Scan for the cell matching the given text and deliver its [X, Y] coordinate at center. 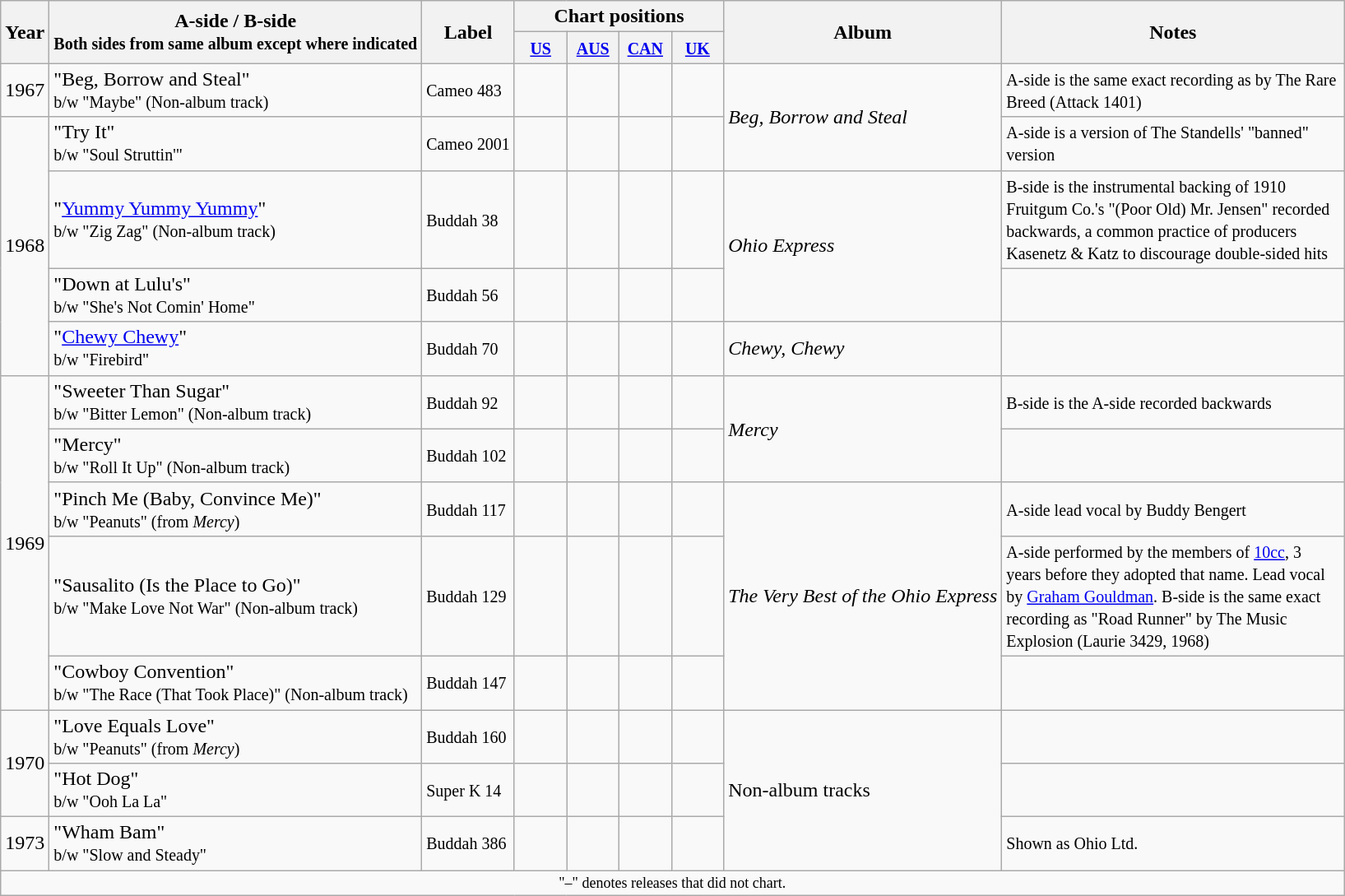
Beg, Borrow and Steal [863, 117]
Non-album tracks [863, 790]
UK [698, 48]
US [540, 48]
B-side is the A-side recorded backwards [1173, 402]
Notes [1173, 32]
"–" denotes releases that did not chart. [673, 884]
Buddah 56 [469, 295]
Buddah 129 [469, 596]
1968 [25, 246]
1969 [25, 542]
"Hot Dog"b/w "Ooh La La" [235, 790]
Chart positions [619, 16]
A-side / B-sideBoth sides from same album except where indicated [235, 32]
"Mercy"b/w "Roll It Up" (Non-album track) [235, 456]
"Chewy Chewy"b/w "Firebird" [235, 349]
"Wham Bam"b/w "Slow and Steady" [235, 844]
"Pinch Me (Baby, Convince Me)"b/w "Peanuts" (from Mercy) [235, 508]
Buddah 70 [469, 349]
CAN [646, 48]
Buddah 117 [469, 508]
Buddah 92 [469, 402]
1970 [25, 763]
"Love Equals Love"b/w "Peanuts" (from Mercy) [235, 736]
"Yummy Yummy Yummy"b/w "Zig Zag" (Non-album track) [235, 219]
Ohio Express [863, 246]
1967 [25, 91]
"Try It"b/w "Soul Struttin'" [235, 143]
Year [25, 32]
Buddah 147 [469, 683]
AUS [593, 48]
The Very Best of the Ohio Express [863, 596]
Cameo 483 [469, 91]
"Beg, Borrow and Steal"b/w "Maybe" (Non-album track) [235, 91]
Buddah 102 [469, 456]
Mercy [863, 429]
Buddah 38 [469, 219]
A-side lead vocal by Buddy Bengert [1173, 508]
Cameo 2001 [469, 143]
Chewy, Chewy [863, 349]
"Cowboy Convention"b/w "The Race (That Took Place)" (Non-album track) [235, 683]
"Sausalito (Is the Place to Go)"b/w "Make Love Not War" (Non-album track) [235, 596]
A-side is a version of The Standells' "banned" version [1173, 143]
"Down at Lulu's"b/w "She's Not Comin' Home" [235, 295]
Label [469, 32]
Super K 14 [469, 790]
A-side is the same exact recording as by The Rare Breed (Attack 1401) [1173, 91]
"Sweeter Than Sugar"b/w "Bitter Lemon" (Non-album track) [235, 402]
Shown as Ohio Ltd. [1173, 844]
Buddah 160 [469, 736]
1973 [25, 844]
Buddah 386 [469, 844]
Album [863, 32]
